Detect which cell encompasses the target text, then output its [X, Y] center coordinate. 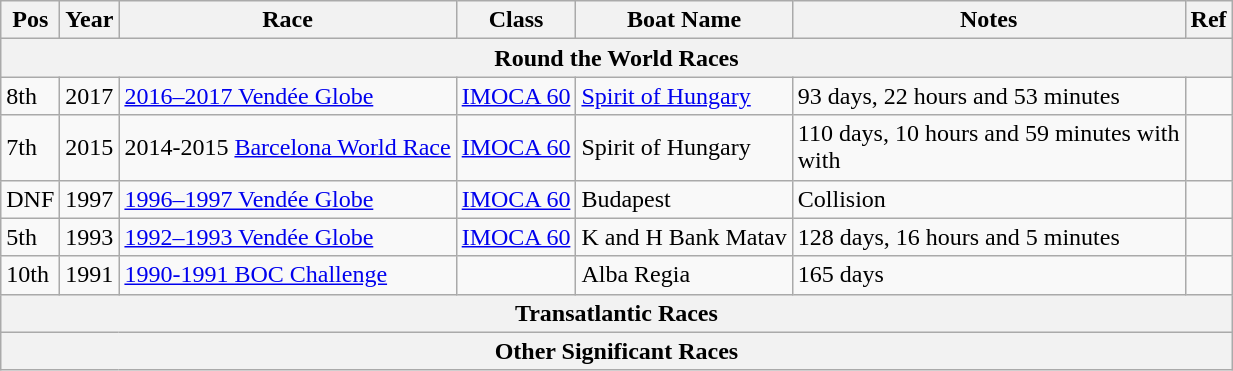
DNF [30, 199]
Budapest [684, 199]
Round the World Races [616, 58]
Pos [30, 20]
2017 [90, 96]
93 days, 22 hours and 53 minutes [988, 96]
1993 [90, 237]
8th [30, 96]
128 days, 16 hours and 5 minutes [988, 237]
Other Significant Races [616, 351]
1996–1997 Vendée Globe [288, 199]
Ref [1208, 20]
2016–2017 Vendée Globe [288, 96]
Boat Name [684, 20]
10th [30, 275]
Year [90, 20]
1997 [90, 199]
5th [30, 237]
110 days, 10 hours and 59 minutes with with [988, 148]
7th [30, 148]
1991 [90, 275]
1992–1993 Vendée Globe [288, 237]
Class [516, 20]
Alba Regia [684, 275]
Race [288, 20]
2015 [90, 148]
1990-1991 BOC Challenge [288, 275]
165 days [988, 275]
K and H Bank Matav [684, 237]
Notes [988, 20]
Transatlantic Races [616, 313]
2014-2015 Barcelona World Race [288, 148]
Collision [988, 199]
